Capture the cell that displays the provided text and extract its (X, Y) central coordinate. 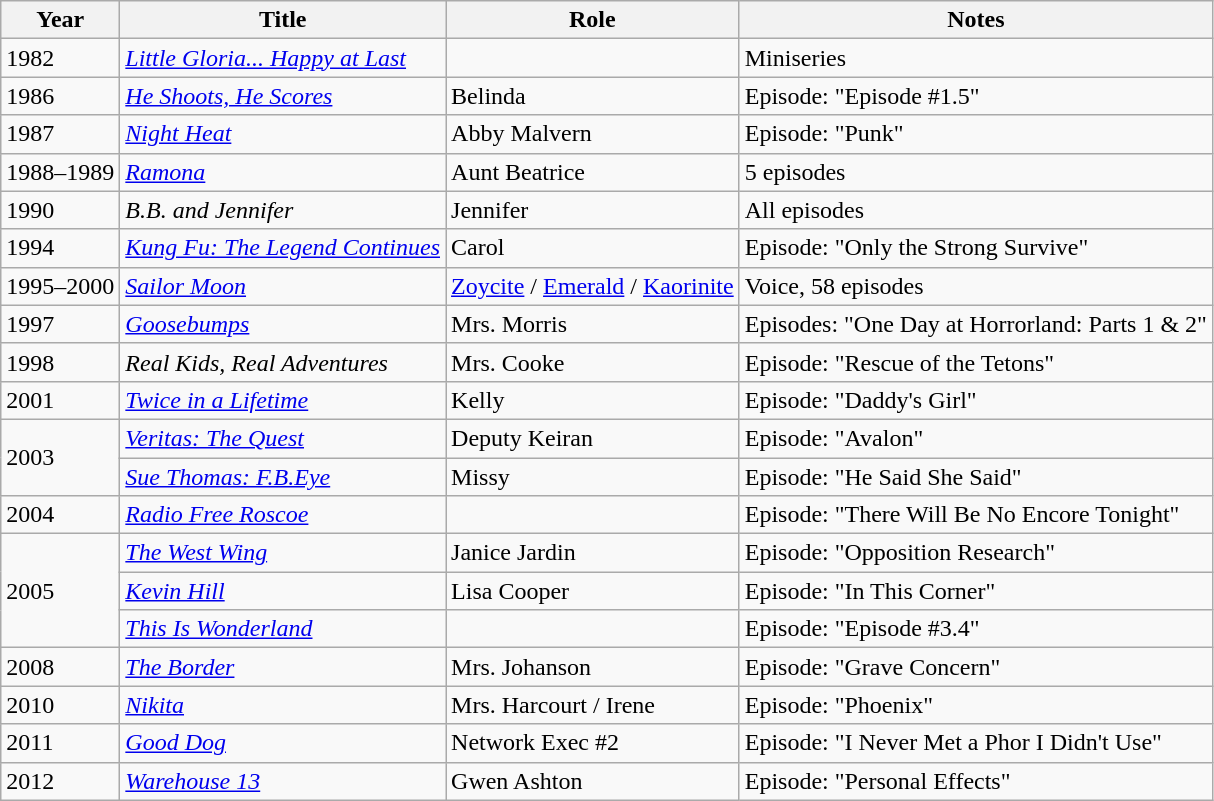
1988–1989 (60, 172)
Real Kids, Real Adventures (283, 362)
Episode: "Avalon" (976, 438)
Network Exec #2 (593, 743)
Episode: "Phoenix" (976, 705)
Title (283, 20)
Zoycite / Emerald / Kaorinite (593, 286)
Veritas: The Quest (283, 438)
Little Gloria... Happy at Last (283, 58)
2008 (60, 667)
Abby Malvern (593, 134)
Role (593, 20)
Episode: "Only the Strong Survive" (976, 248)
Episode: "Personal Effects" (976, 781)
2012 (60, 781)
Episode: "He Said She Said" (976, 477)
Kelly (593, 400)
Voice, 58 episodes (976, 286)
Radio Free Roscoe (283, 515)
Twice in a Lifetime (283, 400)
B.B. and Jennifer (283, 210)
1990 (60, 210)
Good Dog (283, 743)
Carol (593, 248)
Episode: "Episode #1.5" (976, 96)
Missy (593, 477)
Janice Jardin (593, 553)
Mrs. Harcourt / Irene (593, 705)
Kevin Hill (283, 591)
Mrs. Morris (593, 324)
1998 (60, 362)
Night Heat (283, 134)
Nikita (283, 705)
Goosebumps (283, 324)
Sue Thomas: F.B.Eye (283, 477)
2003 (60, 457)
1994 (60, 248)
Jennifer (593, 210)
The West Wing (283, 553)
Warehouse 13 (283, 781)
All episodes (976, 210)
Sailor Moon (283, 286)
2011 (60, 743)
Episode: "Episode #3.4" (976, 629)
Episodes: "One Day at Horrorland: Parts 1 & 2" (976, 324)
5 episodes (976, 172)
1986 (60, 96)
2005 (60, 591)
Mrs. Cooke (593, 362)
Episode: "Opposition Research" (976, 553)
Mrs. Johanson (593, 667)
1987 (60, 134)
Episode: "Daddy's Girl" (976, 400)
Ramona (283, 172)
Belinda (593, 96)
Deputy Keiran (593, 438)
2010 (60, 705)
Lisa Cooper (593, 591)
Episode: "There Will Be No Encore Tonight" (976, 515)
Year (60, 20)
Aunt Beatrice (593, 172)
The Border (283, 667)
1997 (60, 324)
Episode: "Punk" (976, 134)
This Is Wonderland (283, 629)
Episode: "I Never Met a Phor I Didn't Use" (976, 743)
2004 (60, 515)
Kung Fu: The Legend Continues (283, 248)
Episode: "Grave Concern" (976, 667)
Episode: "In This Corner" (976, 591)
He Shoots, He Scores (283, 96)
1982 (60, 58)
Notes (976, 20)
1995–2000 (60, 286)
Gwen Ashton (593, 781)
Miniseries (976, 58)
Episode: "Rescue of the Tetons" (976, 362)
2001 (60, 400)
